Search for the cell housing the specified text and yield its [X, Y] center coordinate. 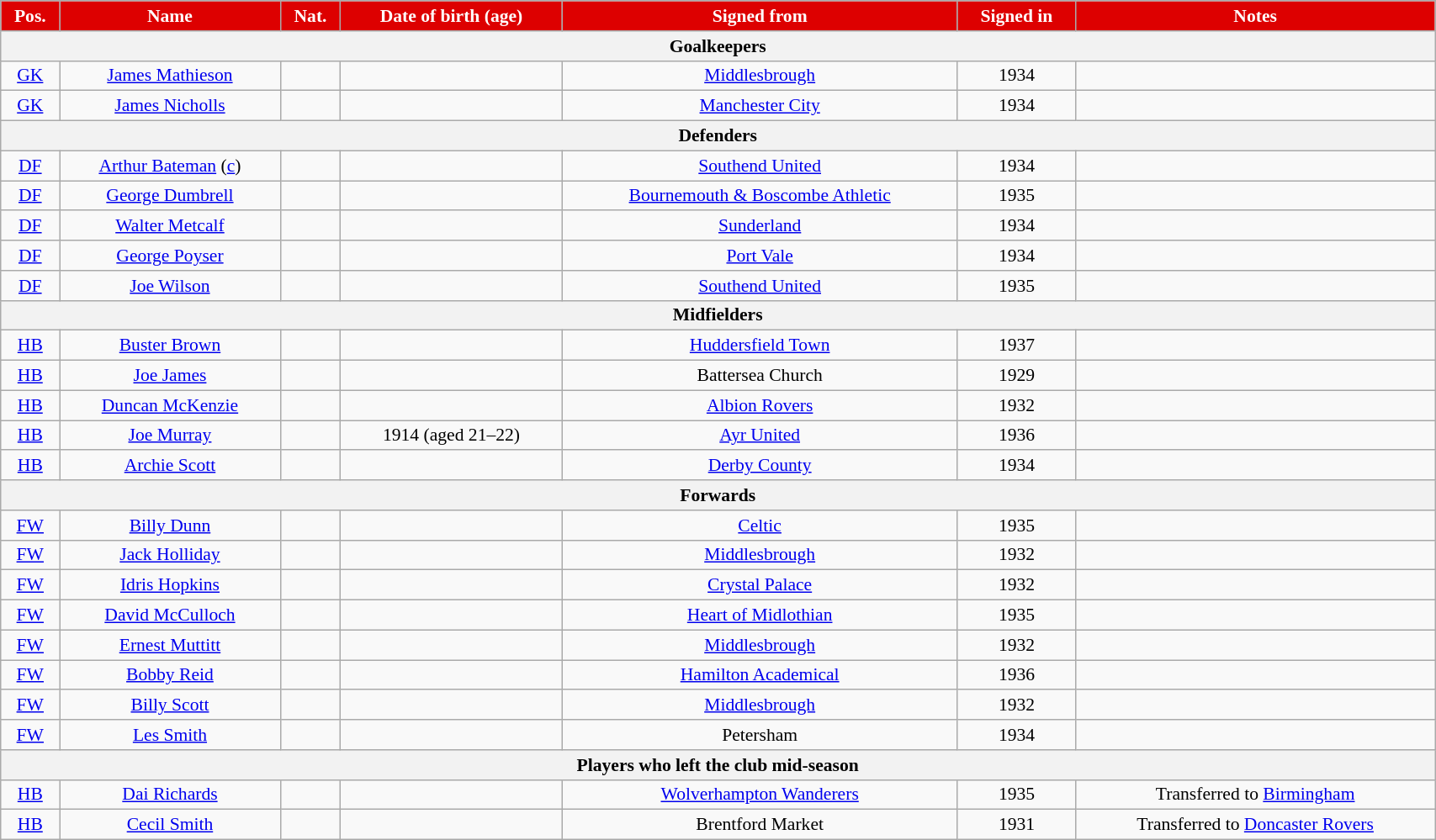
Joe Murray [170, 436]
David McCulloch [170, 615]
1929 [1016, 376]
1937 [1016, 346]
Billy Dunn [170, 526]
James Nicholls [170, 106]
George Dumbrell [170, 196]
Signed in [1016, 16]
Joe James [170, 376]
Forwards [718, 495]
Brentford Market [760, 825]
Wolverhampton Wanderers [760, 795]
Midfielders [718, 315]
Date of birth (age) [451, 16]
Archie Scott [170, 466]
Jack Holliday [170, 555]
James Mathieson [170, 76]
Celtic [760, 526]
Manchester City [760, 106]
Petersham [760, 735]
Notes [1255, 16]
Bobby Reid [170, 675]
Sunderland [760, 226]
Dai Richards [170, 795]
Walter Metcalf [170, 226]
Port Vale [760, 256]
Billy Scott [170, 705]
Pos. [30, 16]
Signed from [760, 16]
Goalkeepers [718, 46]
Ayr United [760, 436]
Crystal Palace [760, 585]
George Poyser [170, 256]
Albion Rovers [760, 405]
Duncan McKenzie [170, 405]
Hamilton Academical [760, 675]
Les Smith [170, 735]
1914 (aged 21–22) [451, 436]
Huddersfield Town [760, 346]
Ernest Muttitt [170, 645]
Players who left the club mid-season [718, 765]
Defenders [718, 136]
Buster Brown [170, 346]
Transferred to Doncaster Rovers [1255, 825]
1931 [1016, 825]
Arthur Bateman (c) [170, 166]
Idris Hopkins [170, 585]
Transferred to Birmingham [1255, 795]
Battersea Church [760, 376]
Nat. [310, 16]
Heart of Midlothian [760, 615]
Derby County [760, 466]
Bournemouth & Boscombe Athletic [760, 196]
Name [170, 16]
Cecil Smith [170, 825]
Joe Wilson [170, 286]
